From the cell containing the given text, extract its center point as (X, Y) coordinate. 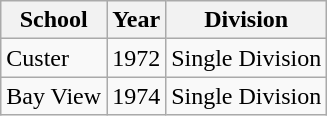
Custer (54, 58)
1972 (136, 58)
School (54, 20)
Year (136, 20)
Bay View (54, 96)
Division (246, 20)
1974 (136, 96)
